Extract the [X, Y] coordinate from the center of the cell holding the provided text.  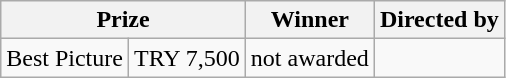
Prize [124, 20]
TRY 7,500 [186, 58]
Winner [310, 20]
not awarded [310, 58]
Directed by [439, 20]
Best Picture [65, 58]
